Return [x, y] of the center of cell containing provided text 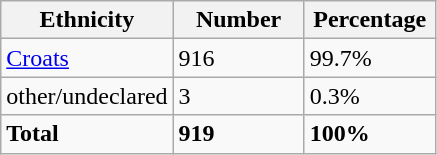
Number [238, 20]
Croats [87, 58]
99.7% [370, 58]
3 [238, 96]
919 [238, 134]
100% [370, 134]
Ethnicity [87, 20]
Percentage [370, 20]
916 [238, 58]
other/undeclared [87, 96]
Total [87, 134]
0.3% [370, 96]
